Pinpoint the cell where the given text exists, returning its [x, y] midpoint coordinate. 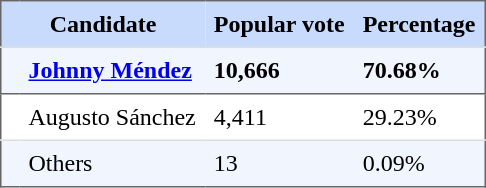
13 [280, 163]
4,411 [280, 117]
Johnny Méndez [112, 70]
Candidate [103, 24]
Popular vote [280, 24]
Augusto Sánchez [112, 117]
Others [112, 163]
Percentage [420, 24]
10,666 [280, 70]
0.09% [420, 163]
70.68% [420, 70]
29.23% [420, 117]
